Find where the given text appears and provide that cell's center as (x, y) coordinate. 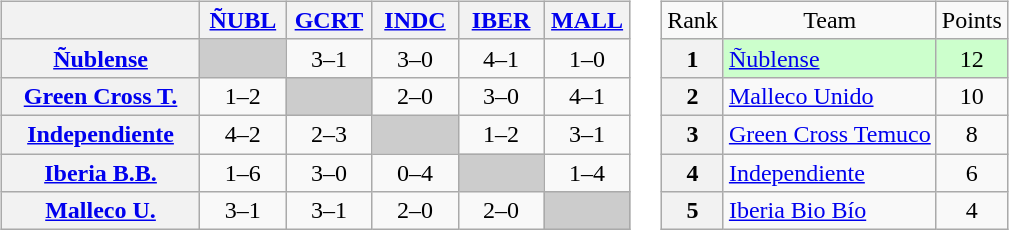
Green Cross T. (100, 96)
0–4 (415, 173)
IBER (501, 20)
2–3 (329, 134)
1–0 (587, 58)
1–6 (243, 173)
Rank (693, 20)
Points (972, 20)
Malleco U. (100, 211)
Iberia B.B. (100, 173)
Iberia Bio Bío (830, 211)
1 (693, 58)
ÑUBL (243, 20)
10 (972, 96)
Team (830, 20)
INDC (415, 20)
MALL (587, 20)
Malleco Unido (830, 96)
2 (693, 96)
12 (972, 58)
GCRT (329, 20)
Green Cross Temuco (830, 134)
3 (693, 134)
8 (972, 134)
1–4 (587, 173)
4–2 (243, 134)
6 (972, 173)
5 (693, 211)
